Detect which cell encompasses the target text, then output its [X, Y] center coordinate. 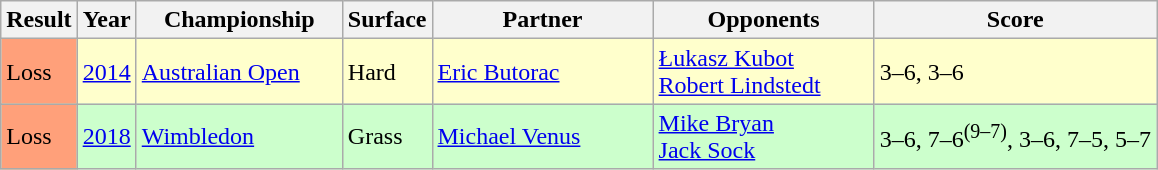
Score [1015, 20]
Partner [542, 20]
Championship [239, 20]
2018 [106, 136]
Opponents [764, 20]
Hard [387, 72]
Łukasz Kubot Robert Lindstedt [764, 72]
3–6, 7–6(9–7), 3–6, 7–5, 5–7 [1015, 136]
Wimbledon [239, 136]
3–6, 3–6 [1015, 72]
Surface [387, 20]
Grass [387, 136]
Mike Bryan Jack Sock [764, 136]
2014 [106, 72]
Result [39, 20]
Year [106, 20]
Michael Venus [542, 136]
Eric Butorac [542, 72]
Australian Open [239, 72]
